For the text-containing cell, return its midpoint in (X, Y) coordinate format. 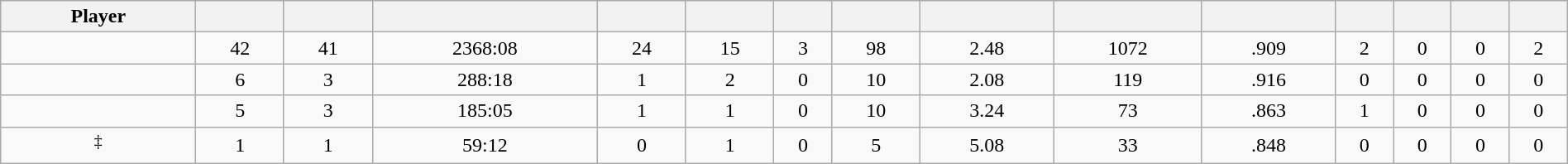
6 (240, 80)
‡ (98, 146)
24 (642, 48)
98 (877, 48)
41 (327, 48)
2.08 (987, 80)
185:05 (485, 111)
42 (240, 48)
73 (1128, 111)
.909 (1269, 48)
5.08 (987, 146)
33 (1128, 146)
288:18 (485, 80)
3.24 (987, 111)
15 (729, 48)
1072 (1128, 48)
119 (1128, 80)
.848 (1269, 146)
Player (98, 17)
2368:08 (485, 48)
.916 (1269, 80)
.863 (1269, 111)
2.48 (987, 48)
59:12 (485, 146)
